Extract the (x, y) coordinate from the center of the cell holding the provided text.  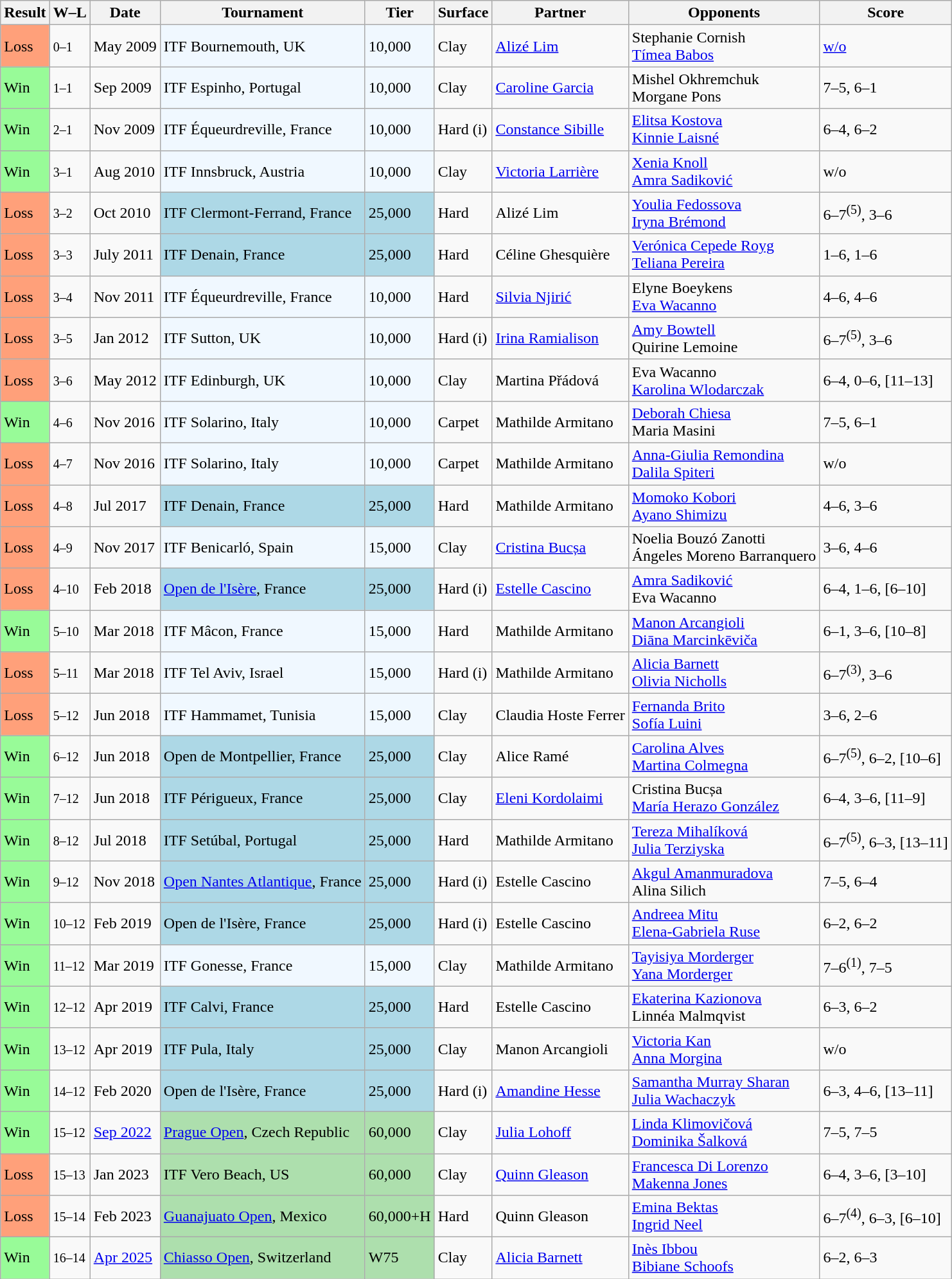
Amy Bowtell Quirine Lemoine (724, 338)
Chiasso Open, Switzerland (262, 1258)
Date (125, 13)
Elitsa Kostova Kinnie Laisné (724, 130)
6–7(5), 6–3, [13–11] (885, 840)
Nov 2011 (125, 297)
May 2009 (125, 46)
Sep 2022 (125, 1132)
Feb 2023 (125, 1217)
60,000+H (400, 1217)
Constance Sibille (560, 130)
5–10 (69, 631)
Feb 2018 (125, 590)
6–4, 1–6, [6–10] (885, 590)
ITF Benicarló, Spain (262, 547)
Manon Arcangioli Diāna Marcinkēviča (724, 631)
6–12 (69, 757)
Sep 2009 (125, 87)
Open de Montpellier, France (262, 757)
Inès Ibbou Bibiane Schoofs (724, 1258)
1–1 (69, 87)
6–4, 6–2 (885, 130)
Nov 2018 (125, 881)
Feb 2019 (125, 924)
2–1 (69, 130)
Irina Ramialison (560, 338)
6–7(4), 6–3, [6–10] (885, 1217)
Jul 2017 (125, 505)
7–5, 6–4 (885, 881)
6–3, 4–6, [13–11] (885, 1091)
W75 (400, 1258)
15–13 (69, 1174)
Carolina Alves Martina Colmegna (724, 757)
Deborah Chiesa Maria Masini (724, 421)
16–14 (69, 1258)
6–7(5), 6–2, [10–6] (885, 757)
ITF Bournemouth, UK (262, 46)
ITF Périgueux, France (262, 798)
May 2012 (125, 380)
6–4, 3–6, [3–10] (885, 1174)
Francesca Di Lorenzo Makenna Jones (724, 1174)
July 2011 (125, 254)
Open Nantes Atlantique, France (262, 881)
Surface (463, 13)
7–5, 7–5 (885, 1132)
Alicia Barnett (560, 1258)
1–6, 1–6 (885, 254)
Cristina Bucșa (560, 547)
11–12 (69, 965)
Ekaterina Kazionova Linnéa Malmqvist (724, 1007)
5–12 (69, 714)
6–3, 6–2 (885, 1007)
Victoria Larrière (560, 171)
Alice Ramé (560, 757)
4–6, 4–6 (885, 297)
ITF Setúbal, Portugal (262, 840)
Silvia Njirić (560, 297)
15–12 (69, 1132)
Guanajuato Open, Mexico (262, 1217)
W–L (69, 13)
9–12 (69, 881)
ITF Espinho, Portugal (262, 87)
Mar 2019 (125, 965)
Nov 2009 (125, 130)
Score (885, 13)
6–1, 3–6, [10–8] (885, 631)
Verónica Cepede Royg Teliana Pereira (724, 254)
Elyne Boeykens Eva Wacanno (724, 297)
Emina Bektas Ingrid Neel (724, 1217)
Feb 2020 (125, 1091)
6–4, 3–6, [11–9] (885, 798)
6–7(3), 3–6 (885, 673)
Andreea Mitu Elena-Gabriela Ruse (724, 924)
Jan 2023 (125, 1174)
Cristina Bucșa María Herazo González (724, 798)
ITF Sutton, UK (262, 338)
4–9 (69, 547)
Alicia Barnett Olivia Nicholls (724, 673)
Tereza Mihalíková Julia Terziyska (724, 840)
Tayisiya Morderger Yana Morderger (724, 965)
Noelia Bouzó Zanotti Ángeles Moreno Barranquero (724, 547)
ITF Pula, Italy (262, 1048)
Akgul Amanmuradova Alina Silich (724, 881)
Manon Arcangioli (560, 1048)
4–6, 3–6 (885, 505)
7–12 (69, 798)
3–6, 4–6 (885, 547)
6–4, 0–6, [11–13] (885, 380)
15–14 (69, 1217)
ITF Innsbruck, Austria (262, 171)
Mishel Okhremchuk Morgane Pons (724, 87)
Tournament (262, 13)
3–5 (69, 338)
0–1 (69, 46)
10–12 (69, 924)
Opponents (724, 13)
Caroline Garcia (560, 87)
ITF Vero Beach, US (262, 1174)
Claudia Hoste Ferrer (560, 714)
Victoria Kan Anna Morgina (724, 1048)
Amra Sadiković Eva Wacanno (724, 590)
Youlia Fedossova Iryna Brémond (724, 213)
Nov 2017 (125, 547)
Prague Open, Czech Republic (262, 1132)
Martina Přádová (560, 380)
Oct 2010 (125, 213)
ITF Hammamet, Tunisia (262, 714)
Partner (560, 13)
ITF Calvi, France (262, 1007)
ITF Edinburgh, UK (262, 380)
Linda Klimovičová Dominika Šalková (724, 1132)
ITF Clermont-Ferrand, France (262, 213)
ITF Mâcon, France (262, 631)
Result (25, 13)
6–2, 6–2 (885, 924)
Xenia Knoll Amra Sadiković (724, 171)
5–11 (69, 673)
7–6(1), 7–5 (885, 965)
4–8 (69, 505)
Aug 2010 (125, 171)
4–7 (69, 464)
8–12 (69, 840)
Anna-Giulia Remondina Dalila Spiteri (724, 464)
ITF Gonesse, France (262, 965)
3–1 (69, 171)
3–3 (69, 254)
3–6, 2–6 (885, 714)
Samantha Murray Sharan Julia Wachaczyk (724, 1091)
14–12 (69, 1091)
Momoko Kobori Ayano Shimizu (724, 505)
Eva Wacanno Karolina Wlodarczak (724, 380)
Julia Lohoff (560, 1132)
6–2, 6–3 (885, 1258)
12–12 (69, 1007)
3–6 (69, 380)
Céline Ghesquière (560, 254)
Jul 2018 (125, 840)
Jan 2012 (125, 338)
4–6 (69, 421)
13–12 (69, 1048)
4–10 (69, 590)
3–4 (69, 297)
Fernanda Brito Sofía Luini (724, 714)
ITF Tel Aviv, Israel (262, 673)
Tier (400, 13)
3–2 (69, 213)
Amandine Hesse (560, 1091)
Eleni Kordolaimi (560, 798)
Stephanie Cornish Tímea Babos (724, 46)
Apr 2025 (125, 1258)
